Return (x, y) of the center of cell containing provided text 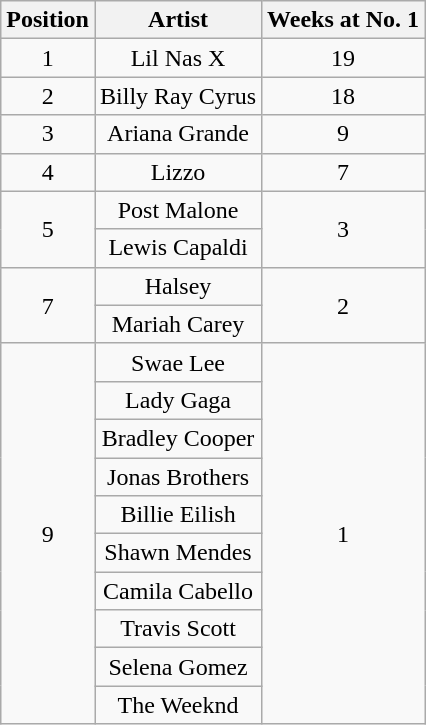
Jonas Brothers (178, 477)
Lil Nas X (178, 58)
4 (48, 172)
Halsey (178, 286)
Travis Scott (178, 629)
Ariana Grande (178, 134)
Lady Gaga (178, 400)
Lizzo (178, 172)
18 (344, 96)
19 (344, 58)
Billy Ray Cyrus (178, 96)
Artist (178, 20)
Weeks at No. 1 (344, 20)
Selena Gomez (178, 667)
Billie Eilish (178, 515)
Position (48, 20)
Shawn Mendes (178, 553)
Mariah Carey (178, 324)
Camila Cabello (178, 591)
The Weeknd (178, 705)
5 (48, 229)
Swae Lee (178, 362)
Post Malone (178, 210)
Lewis Capaldi (178, 248)
Bradley Cooper (178, 438)
